Scan for the cell matching the given text and deliver its [X, Y] coordinate at center. 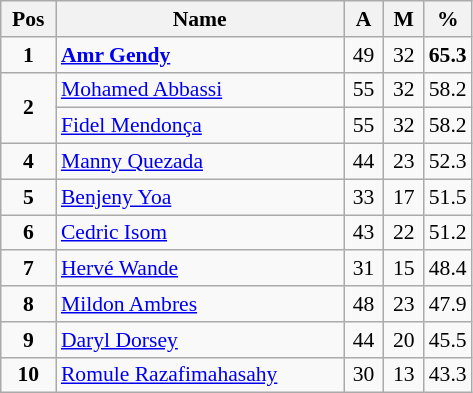
Romule Razafimahasahy [200, 375]
9 [28, 340]
Cedric Isom [200, 233]
31 [364, 269]
15 [404, 269]
48 [364, 304]
Manny Quezada [200, 162]
48.4 [448, 269]
49 [364, 55]
Daryl Dorsey [200, 340]
65.3 [448, 55]
22 [404, 233]
7 [28, 269]
33 [364, 197]
45.5 [448, 340]
51.2 [448, 233]
Mohamed Abbassi [200, 90]
17 [404, 197]
Name [200, 19]
20 [404, 340]
Mildon Ambres [200, 304]
Pos [28, 19]
Benjeny Yoa [200, 197]
Hervé Wande [200, 269]
% [448, 19]
Fidel Mendonça [200, 126]
13 [404, 375]
Amr Gendy [200, 55]
51.5 [448, 197]
47.9 [448, 304]
1 [28, 55]
5 [28, 197]
4 [28, 162]
6 [28, 233]
10 [28, 375]
43 [364, 233]
30 [364, 375]
2 [28, 108]
43.3 [448, 375]
52.3 [448, 162]
A [364, 19]
M [404, 19]
8 [28, 304]
